Capture the cell that displays the provided text and extract its (X, Y) central coordinate. 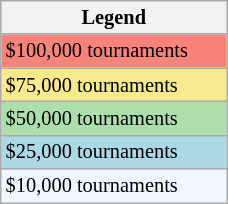
Legend (114, 17)
$10,000 tournaments (114, 186)
$100,000 tournaments (114, 51)
$25,000 tournaments (114, 152)
$75,000 tournaments (114, 85)
$50,000 tournaments (114, 118)
